Locate the cell with the specified text and output its (x, y) center coordinate. 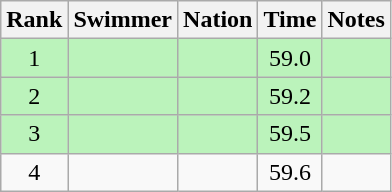
59.6 (290, 172)
Nation (218, 20)
Time (290, 20)
3 (34, 134)
59.2 (290, 96)
Swimmer (123, 20)
Notes (356, 20)
1 (34, 58)
Rank (34, 20)
4 (34, 172)
2 (34, 96)
59.5 (290, 134)
59.0 (290, 58)
